For the text-containing cell, return its midpoint in (x, y) coordinate format. 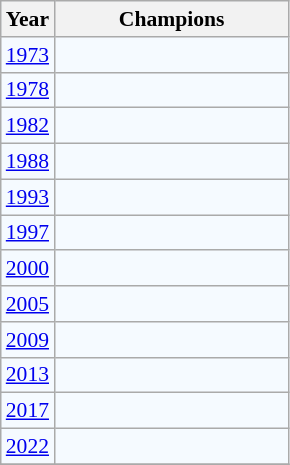
2013 (28, 375)
2005 (28, 304)
1988 (28, 162)
1973 (28, 55)
2017 (28, 411)
1993 (28, 197)
Year (28, 19)
1982 (28, 126)
Champions (172, 19)
1997 (28, 233)
2022 (28, 447)
2009 (28, 340)
2000 (28, 269)
1978 (28, 90)
